Extract the (X, Y) coordinate from the center of the cell holding the provided text.  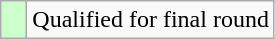
Qualified for final round (151, 20)
